Extract the (x, y) coordinate from the center of the cell holding the provided text.  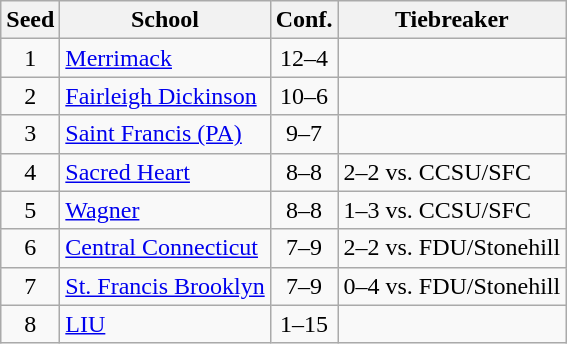
2–2 vs. FDU/Stonehill (452, 248)
Fairleigh Dickinson (165, 96)
St. Francis Brooklyn (165, 286)
0–4 vs. FDU/Stonehill (452, 286)
Conf. (304, 20)
Merrimack (165, 58)
Wagner (165, 210)
LIU (165, 324)
10–6 (304, 96)
Seed (30, 20)
2 (30, 96)
4 (30, 172)
12–4 (304, 58)
Central Connecticut (165, 248)
Tiebreaker (452, 20)
9–7 (304, 134)
Sacred Heart (165, 172)
2–2 vs. CCSU/SFC (452, 172)
8 (30, 324)
1–15 (304, 324)
1 (30, 58)
6 (30, 248)
5 (30, 210)
Saint Francis (PA) (165, 134)
7 (30, 286)
3 (30, 134)
School (165, 20)
1–3 vs. CCSU/SFC (452, 210)
